Find where the given text appears and provide that cell's center as [x, y] coordinate. 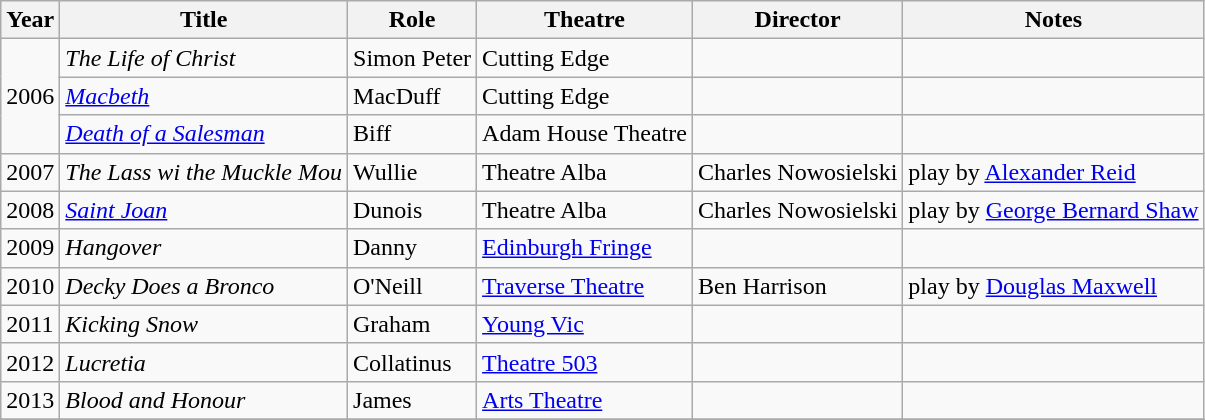
Edinburgh Fringe [585, 248]
Biff [412, 134]
Traverse Theatre [585, 286]
2012 [30, 362]
Blood and Honour [204, 400]
2010 [30, 286]
Ben Harrison [797, 286]
Danny [412, 248]
Title [204, 20]
Graham [412, 324]
Hangover [204, 248]
Simon Peter [412, 58]
2013 [30, 400]
2006 [30, 96]
Wullie [412, 172]
2008 [30, 210]
Macbeth [204, 96]
Director [797, 20]
Adam House Theatre [585, 134]
Young Vic [585, 324]
Saint Joan [204, 210]
2009 [30, 248]
2011 [30, 324]
2007 [30, 172]
MacDuff [412, 96]
Dunois [412, 210]
Lucretia [204, 362]
play by George Bernard Shaw [1054, 210]
The Lass wi the Muckle Mou [204, 172]
Year [30, 20]
Arts Theatre [585, 400]
Notes [1054, 20]
Theatre 503 [585, 362]
Death of a Salesman [204, 134]
James [412, 400]
Kicking Snow [204, 324]
O'Neill [412, 286]
Role [412, 20]
Collatinus [412, 362]
play by Alexander Reid [1054, 172]
Decky Does a Bronco [204, 286]
The Life of Christ [204, 58]
Theatre [585, 20]
play by Douglas Maxwell [1054, 286]
